From the cell containing the given text, extract its center point as [X, Y] coordinate. 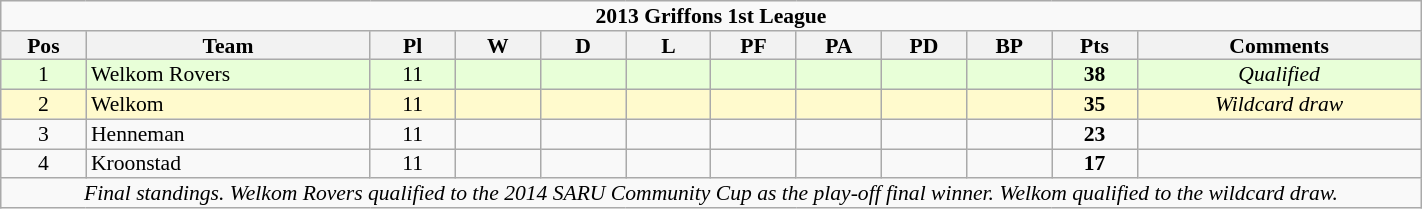
4 [44, 164]
D [584, 46]
Henneman [228, 134]
PA [838, 46]
2 [44, 105]
Welkom [228, 105]
1 [44, 75]
Pos [44, 46]
2013 Griffons 1st League [711, 16]
3 [44, 134]
W [498, 46]
PD [924, 46]
38 [1094, 75]
17 [1094, 164]
PF [754, 46]
Pl [412, 46]
Welkom Rovers [228, 75]
35 [1094, 105]
Comments [1279, 46]
L [668, 46]
Pts [1094, 46]
BP [1010, 46]
Wildcard draw [1279, 105]
Qualified [1279, 75]
Team [228, 46]
Final standings. Welkom Rovers qualified to the 2014 SARU Community Cup as the play-off final winner. Welkom qualified to the wildcard draw. [711, 193]
Kroonstad [228, 164]
23 [1094, 134]
